Scan for the cell matching the given text and deliver its (X, Y) coordinate at center. 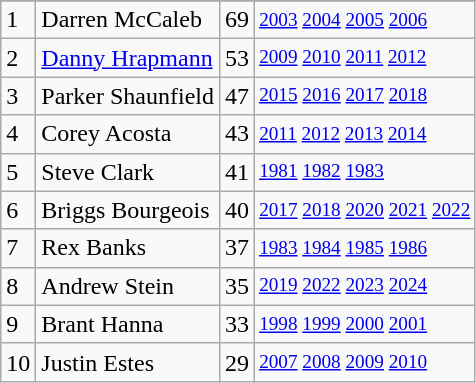
Steve Clark (128, 172)
2015 2016 2017 2018 (365, 96)
7 (18, 248)
40 (236, 210)
10 (18, 362)
Brant Hanna (128, 324)
Briggs Bourgeois (128, 210)
2003 2004 2005 2006 (365, 20)
Rex Banks (128, 248)
Corey Acosta (128, 134)
53 (236, 58)
Andrew Stein (128, 286)
1 (18, 20)
41 (236, 172)
5 (18, 172)
1998 1999 2000 2001 (365, 324)
Darren McCaleb (128, 20)
Justin Estes (128, 362)
3 (18, 96)
8 (18, 286)
1981 1982 1983 (365, 172)
2007 2008 2009 2010 (365, 362)
33 (236, 324)
6 (18, 210)
2 (18, 58)
29 (236, 362)
47 (236, 96)
37 (236, 248)
43 (236, 134)
Parker Shaunfield (128, 96)
2011 2012 2013 2014 (365, 134)
Danny Hrapmann (128, 58)
2017 2018 2020 2021 2022 (365, 210)
35 (236, 286)
69 (236, 20)
4 (18, 134)
1983 1984 1985 1986 (365, 248)
2019 2022 2023 2024 (365, 286)
2009 2010 2011 2012 (365, 58)
9 (18, 324)
